Capture the cell that displays the provided text and extract its (X, Y) central coordinate. 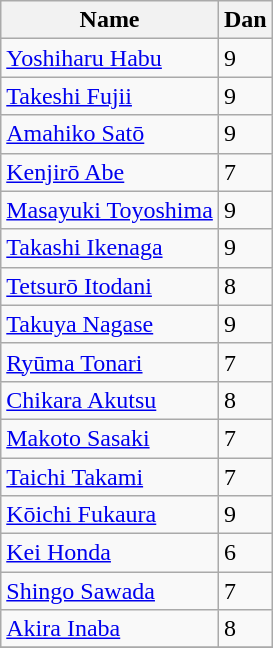
Taichi Takami (110, 477)
Shingo Sawada (110, 591)
Kenjirō Abe (110, 172)
Takashi Ikenaga (110, 248)
Akira Inaba (110, 629)
Amahiko Satō (110, 134)
Tetsurō Itodani (110, 286)
Yoshiharu Habu (110, 58)
Takeshi Fujii (110, 96)
Makoto Sasaki (110, 438)
Ryūma Tonari (110, 362)
6 (245, 553)
Dan (245, 20)
Kōichi Fukaura (110, 515)
Takuya Nagase (110, 324)
Name (110, 20)
Chikara Akutsu (110, 400)
Kei Honda (110, 553)
Masayuki Toyoshima (110, 210)
